Locate the cell with the specified text and output its (x, y) center coordinate. 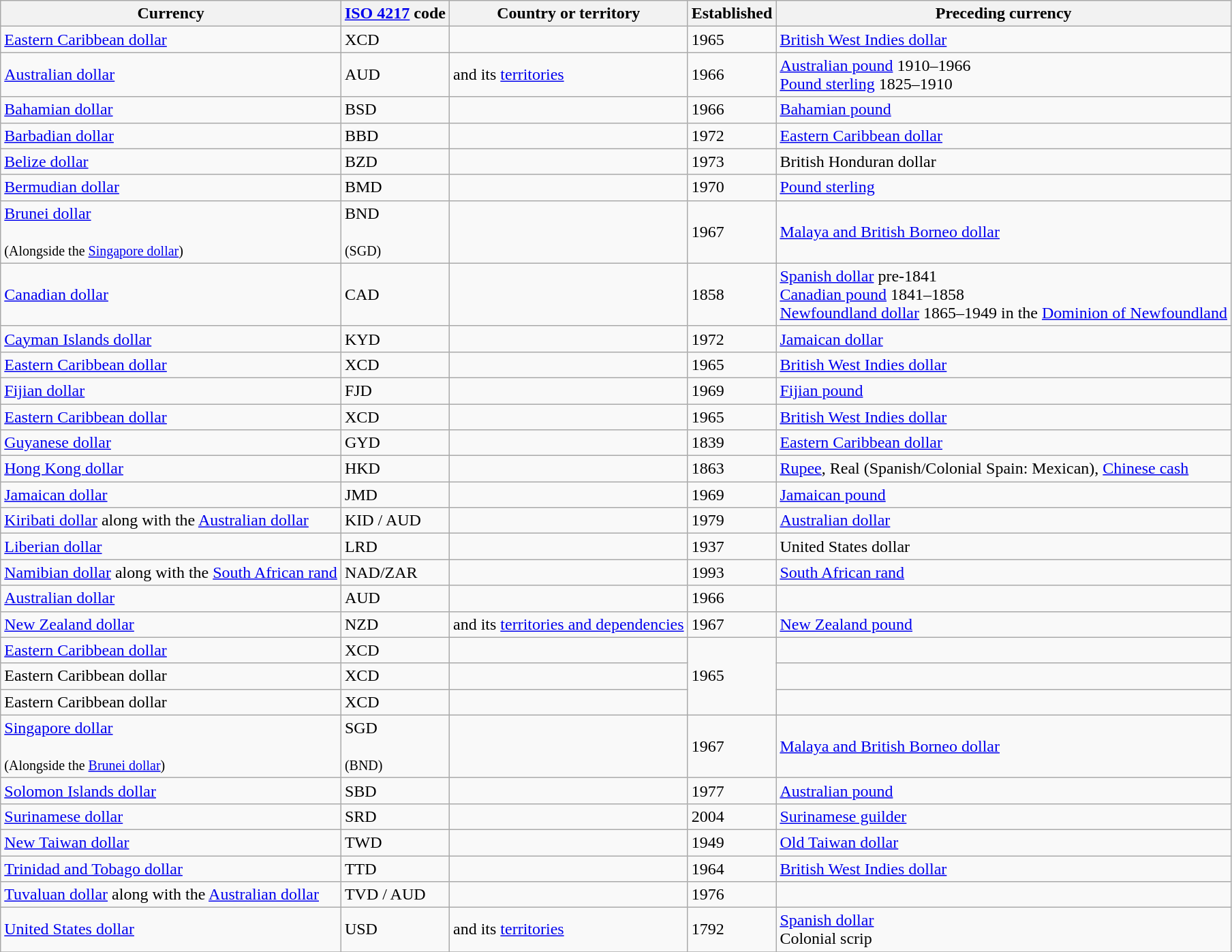
Spanish dollar pre-1841 Canadian pound 1841–1858 Newfoundland dollar 1865–1949 in the Dominion of Newfoundland (1004, 294)
Brunei dollar(Alongside the Singapore dollar) (171, 232)
New Zealand dollar (171, 624)
BZD (395, 162)
Surinamese guilder (1004, 816)
BBD (395, 136)
Trinidad and Tobago dollar (171, 869)
Pound sterling (1004, 187)
1976 (732, 895)
NZD (395, 624)
Currency (171, 14)
1937 (732, 547)
Tuvaluan dollar along with the Australian dollar (171, 895)
HKD (395, 469)
Cayman Islands dollar (171, 339)
Fijian dollar (171, 390)
Australian pound (1004, 790)
Guyanese dollar (171, 443)
1863 (732, 469)
Solomon Islands dollar (171, 790)
BMD (395, 187)
Kiribati dollar along with the Australian dollar (171, 521)
Old Taiwan dollar (1004, 842)
USD (395, 930)
Country or territory (568, 14)
JMD (395, 495)
British Honduran dollar (1004, 162)
1973 (732, 162)
SGD(BND) (395, 746)
BND(SGD) (395, 232)
Hong Kong dollar (171, 469)
1979 (732, 521)
Rupee, Real (Spanish/Colonial Spain: Mexican), Chinese cash (1004, 469)
CAD (395, 294)
1858 (732, 294)
Australian pound 1910–1966 Pound sterling 1825–1910 (1004, 75)
Liberian dollar (171, 547)
KID / AUD (395, 521)
SBD (395, 790)
1993 (732, 572)
and its territories and dependencies (568, 624)
FJD (395, 390)
Barbadian dollar (171, 136)
ISO 4217 code (395, 14)
Singapore dollar(Alongside the Brunei dollar) (171, 746)
2004 (732, 816)
KYD (395, 339)
SRD (395, 816)
Surinamese dollar (171, 816)
1977 (732, 790)
NAD/ZAR (395, 572)
1964 (732, 869)
1949 (732, 842)
LRD (395, 547)
Bahamian pound (1004, 110)
Fijian pound (1004, 390)
1839 (732, 443)
BSD (395, 110)
Bermudian dollar (171, 187)
Jamaican pound (1004, 495)
GYD (395, 443)
TTD (395, 869)
1792 (732, 930)
Spanish dollarColonial scrip (1004, 930)
Canadian dollar (171, 294)
South African rand (1004, 572)
TWD (395, 842)
Belize dollar (171, 162)
Namibian dollar along with the South African rand (171, 572)
Preceding currency (1004, 14)
New Zealand pound (1004, 624)
TVD / AUD (395, 895)
1970 (732, 187)
New Taiwan dollar (171, 842)
Established (732, 14)
Bahamian dollar (171, 110)
